For the text-containing cell, return its midpoint in (X, Y) coordinate format. 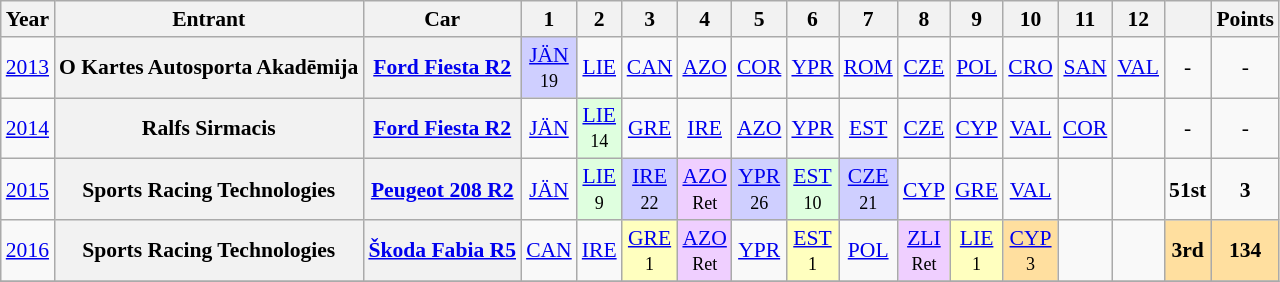
12 (1138, 19)
2015 (28, 190)
Year (28, 19)
Car (442, 19)
4 (704, 19)
LIE1 (976, 250)
Ralfs Sirmacis (208, 128)
LIE9 (600, 190)
3rd (1188, 250)
CZE21 (868, 190)
Peugeot 208 R2 (442, 190)
CRO (1030, 68)
YPR26 (760, 190)
Entrant (208, 19)
1 (549, 19)
IRE22 (650, 190)
EST10 (812, 190)
2013 (28, 68)
51st (1188, 190)
SAN (1086, 68)
2 (600, 19)
GRE1 (650, 250)
9 (976, 19)
ZLIRet (924, 250)
LIE (600, 68)
CYP3 (1030, 250)
2014 (28, 128)
Škoda Fabia R5 (442, 250)
7 (868, 19)
8 (924, 19)
6 (812, 19)
LIE14 (600, 128)
Points (1245, 19)
EST1 (812, 250)
ROM (868, 68)
134 (1245, 250)
10 (1030, 19)
5 (760, 19)
O Kartes Autosporta Akadēmija (208, 68)
2016 (28, 250)
11 (1086, 19)
EST (868, 128)
JÄN19 (549, 68)
